Search for the cell housing the specified text and yield its [x, y] center coordinate. 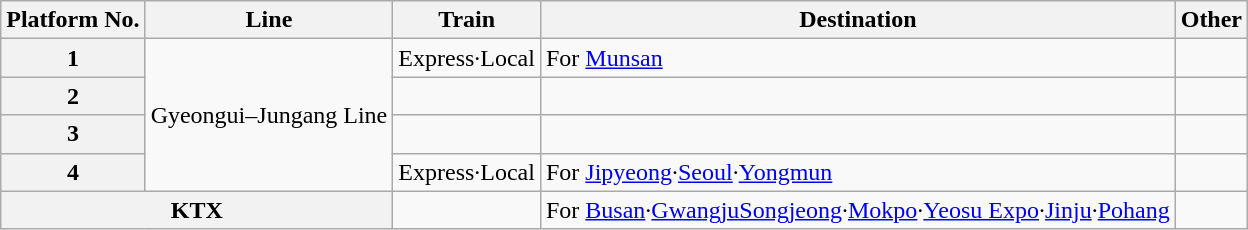
For Munsan [858, 58]
1 [73, 58]
3 [73, 134]
KTX [197, 210]
Train [467, 20]
Gyeongui–Jungang Line [269, 115]
Line [269, 20]
For Busan·GwangjuSongjeong·Mokpo·Yeosu Expo·Jinju·Pohang [858, 210]
2 [73, 96]
Other [1211, 20]
For Jipyeong·Seoul·Yongmun [858, 172]
Platform No. [73, 20]
4 [73, 172]
Destination [858, 20]
